Determine the [x, y] coordinate at the center of the cell enclosing the given text.  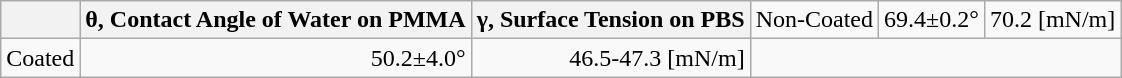
Coated [40, 58]
46.5-47.3 [mN/m] [610, 58]
70.2 [mN/m] [1052, 20]
50.2±4.0° [276, 58]
Non-Coated [814, 20]
69.4±0.2° [932, 20]
γ, Surface Tension on PBS [610, 20]
θ, Contact Angle of Water on PMMA [276, 20]
